Detect which cell encompasses the target text, then output its (x, y) center coordinate. 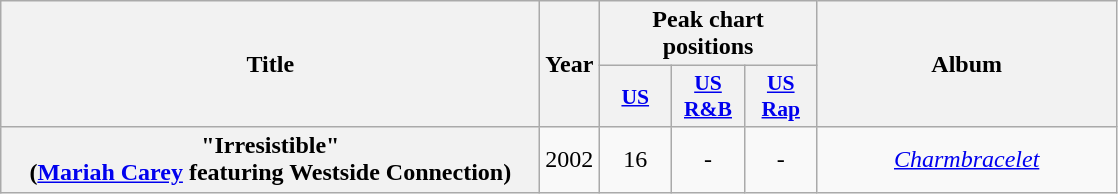
2002 (570, 160)
US (636, 96)
Title (270, 64)
Peak chart positions (708, 34)
USR&B (708, 96)
USRap (780, 96)
"Irresistible"(Mariah Carey featuring Westside Connection) (270, 160)
16 (636, 160)
Album (966, 64)
Year (570, 64)
Charmbracelet (966, 160)
